Provide the (x, y) coordinate of the cell's center where the given text is located.  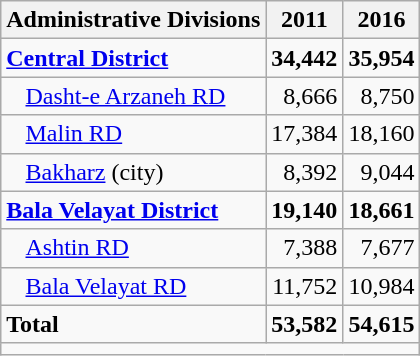
54,615 (382, 324)
Administrative Divisions (134, 20)
7,677 (382, 248)
Bala Velayat District (134, 210)
7,388 (304, 248)
9,044 (382, 172)
53,582 (304, 324)
8,750 (382, 96)
Dasht-e Arzaneh RD (134, 96)
2011 (304, 20)
Central District (134, 58)
34,442 (304, 58)
10,984 (382, 286)
18,661 (382, 210)
2016 (382, 20)
8,666 (304, 96)
18,160 (382, 134)
17,384 (304, 134)
Ashtin RD (134, 248)
19,140 (304, 210)
35,954 (382, 58)
Malin RD (134, 134)
8,392 (304, 172)
Bala Velayat RD (134, 286)
11,752 (304, 286)
Total (134, 324)
Bakharz (city) (134, 172)
